Pinpoint the cell where the given text exists, returning its [X, Y] midpoint coordinate. 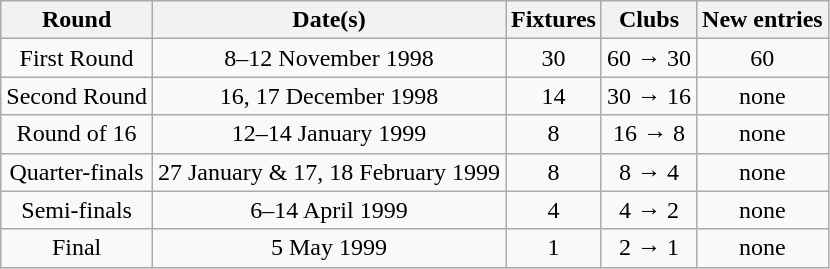
2 → 1 [648, 248]
30 → 16 [648, 96]
6–14 April 1999 [328, 210]
16, 17 December 1998 [328, 96]
Second Round [77, 96]
Round of 16 [77, 134]
60 → 30 [648, 58]
Date(s) [328, 20]
Semi-finals [77, 210]
8–12 November 1998 [328, 58]
Round [77, 20]
Quarter-finals [77, 172]
5 May 1999 [328, 248]
Fixtures [554, 20]
8 → 4 [648, 172]
4 → 2 [648, 210]
First Round [77, 58]
14 [554, 96]
16 → 8 [648, 134]
12–14 January 1999 [328, 134]
60 [763, 58]
Clubs [648, 20]
30 [554, 58]
1 [554, 248]
4 [554, 210]
New entries [763, 20]
Final [77, 248]
27 January & 17, 18 February 1999 [328, 172]
